Identify which cell holds the provided text, then report its (x, y) central coordinate. 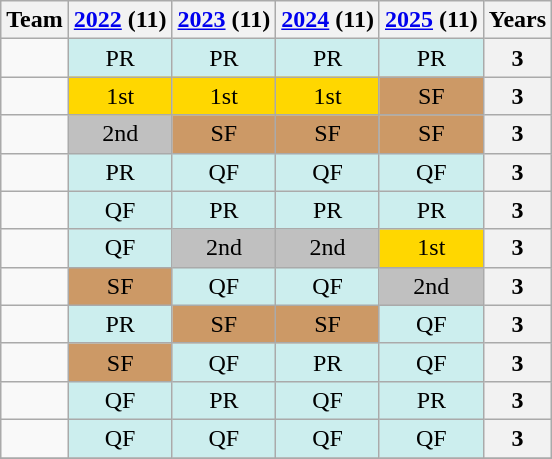
2023 (11) (224, 20)
2024 (11) (328, 20)
2022 (11) (120, 20)
Years (517, 20)
Team (35, 20)
2025 (11) (431, 20)
